Extract the (X, Y) coordinate from the center of the cell holding the provided text.  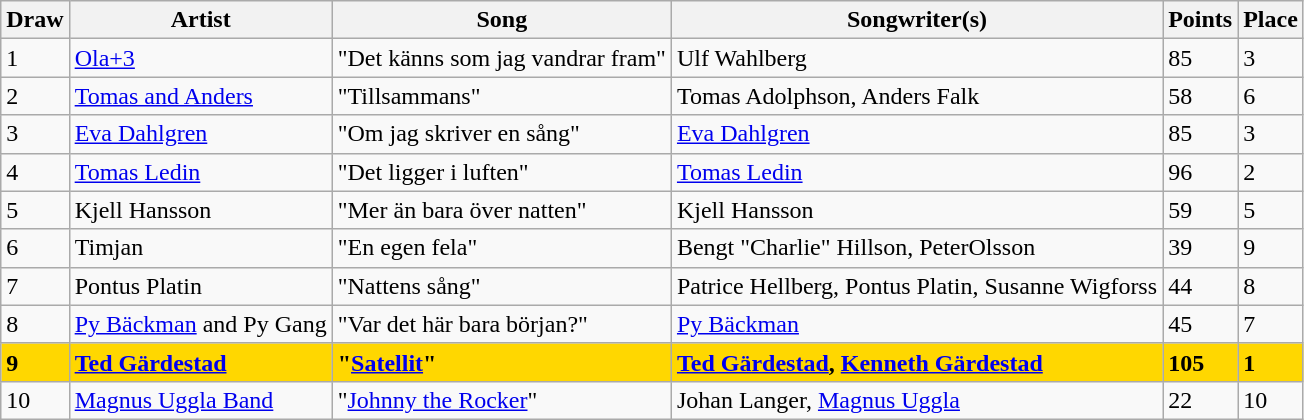
Bengt "Charlie" Hillson, PeterOlsson (916, 248)
Patrice Hellberg, Pontus Platin, Susanne Wigforss (916, 286)
"Mer än bara över natten" (502, 210)
Johan Langer, Magnus Uggla (916, 400)
45 (1200, 324)
58 (1200, 96)
Song (502, 20)
39 (1200, 248)
Ola+3 (200, 58)
Tomas and Anders (200, 96)
Ted Gärdestad, Kenneth Gärdestad (916, 362)
22 (1200, 400)
"Nattens sång" (502, 286)
Songwriter(s) (916, 20)
Points (1200, 20)
44 (1200, 286)
59 (1200, 210)
105 (1200, 362)
Py Bäckman and Py Gang (200, 324)
Artist (200, 20)
Py Bäckman (916, 324)
Magnus Uggla Band (200, 400)
"En egen fela" (502, 248)
Ted Gärdestad (200, 362)
Place (1271, 20)
"Tillsammans" (502, 96)
Pontus Platin (200, 286)
"Johnny the Rocker" (502, 400)
Timjan (200, 248)
"Satellit" (502, 362)
Draw (35, 20)
"Om jag skriver en sång" (502, 134)
96 (1200, 172)
Ulf Wahlberg (916, 58)
4 (35, 172)
"Det känns som jag vandrar fram" (502, 58)
Tomas Adolphson, Anders Falk (916, 96)
"Det ligger i luften" (502, 172)
"Var det här bara början?" (502, 324)
